For the text-containing cell, return its midpoint in [x, y] coordinate format. 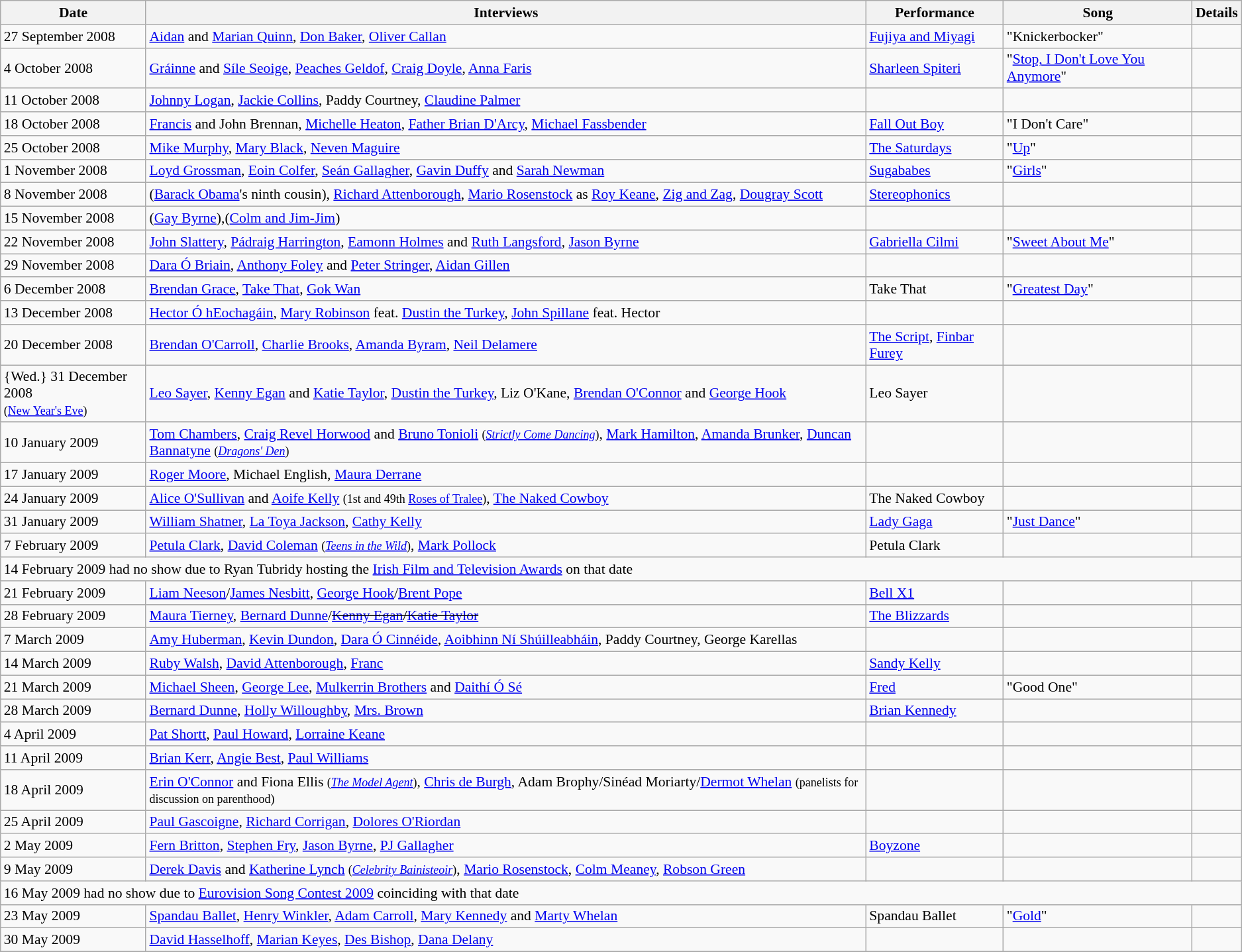
Leo Sayer, Kenny Egan and Katie Taylor, Dustin the Turkey, Liz O'Kane, Brendan O'Connor and George Hook [506, 394]
"Up" [1098, 148]
Sugababes [934, 171]
"I Don't Care" [1098, 124]
15 November 2008 [74, 219]
Fern Britton, Stephen Fry, Jason Byrne, PJ Gallagher [506, 846]
16 May 2009 had no show due to Eurovision Song Contest 2009 coinciding with that date [621, 893]
31 January 2009 [74, 522]
Michael Sheen, George Lee, Mulkerrin Brothers and Daithí Ó Sé [506, 687]
Petula Clark [934, 546]
Brian Kennedy [934, 711]
Amy Huberman, Kevin Dundon, Dara Ó Cinnéide, Aoibhinn Ní Shúilleabháin, Paddy Courtney, George Karellas [506, 640]
Brendan O'Carroll, Charlie Brooks, Amanda Byram, Neil Delamere [506, 344]
{Wed.} 31 December 2008 (New Year's Eve) [74, 394]
Lady Gaga [934, 522]
Sharleen Spiteri [934, 68]
20 December 2008 [74, 344]
Roger Moore, Michael English, Maura Derrane [506, 475]
"Sweet About Me" [1098, 242]
2 May 2009 [74, 846]
The Script, Finbar Furey [934, 344]
Gráinne and Síle Seoige, Peaches Geldof, Craig Doyle, Anna Faris [506, 68]
Bernard Dunne, Holly Willoughby, Mrs. Brown [506, 711]
11 October 2008 [74, 101]
Mike Murphy, Mary Black, Neven Maguire [506, 148]
22 November 2008 [74, 242]
25 October 2008 [74, 148]
23 May 2009 [74, 916]
David Hasselhoff, Marian Keyes, Des Bishop, Dana Delany [506, 940]
Paul Gascoigne, Richard Corrigan, Dolores O'Riordan [506, 822]
Loyd Grossman, Eoin Colfer, Seán Gallagher, Gavin Duffy and Sarah Newman [506, 171]
Fred [934, 687]
Aidan and Marian Quinn, Don Baker, Oliver Callan [506, 36]
Interviews [506, 13]
4 October 2008 [74, 68]
7 March 2009 [74, 640]
Leo Sayer [934, 394]
Maura Tierney, Bernard Dunne/Kenny Egan/Katie Taylor [506, 616]
9 May 2009 [74, 869]
25 April 2009 [74, 822]
The Blizzards [934, 616]
The Saturdays [934, 148]
21 February 2009 [74, 593]
18 April 2009 [74, 790]
29 November 2008 [74, 266]
14 March 2009 [74, 664]
John Slattery, Pádraig Harrington, Eamonn Holmes and Ruth Langsford, Jason Byrne [506, 242]
6 December 2008 [74, 290]
27 September 2008 [74, 36]
24 January 2009 [74, 498]
Dara Ó Briain, Anthony Foley and Peter Stringer, Aidan Gillen [506, 266]
Ruby Walsh, David Attenborough, Franc [506, 664]
Spandau Ballet, Henry Winkler, Adam Carroll, Mary Kennedy and Marty Whelan [506, 916]
10 January 2009 [74, 443]
Johnny Logan, Jackie Collins, Paddy Courtney, Claudine Palmer [506, 101]
Details [1217, 13]
Pat Shortt, Paul Howard, Lorraine Keane [506, 735]
7 February 2009 [74, 546]
8 November 2008 [74, 195]
Performance [934, 13]
30 May 2009 [74, 940]
28 March 2009 [74, 711]
"Good One" [1098, 687]
Derek Davis and Katherine Lynch (Celebrity Bainisteoir), Mario Rosenstock, Colm Meaney, Robson Green [506, 869]
Sandy Kelly [934, 664]
"Knickerbocker" [1098, 36]
(Gay Byrne),(Colm and Jim-Jim) [506, 219]
Brian Kerr, Angie Best, Paul Williams [506, 758]
Bell X1 [934, 593]
Brendan Grace, Take That, Gok Wan [506, 290]
William Shatner, La Toya Jackson, Cathy Kelly [506, 522]
Francis and John Brennan, Michelle Heaton, Father Brian D'Arcy, Michael Fassbender [506, 124]
11 April 2009 [74, 758]
Hector Ó hEochagáin, Mary Robinson feat. Dustin the Turkey, John Spillane feat. Hector [506, 313]
Liam Neeson/James Nesbitt, George Hook/Brent Pope [506, 593]
17 January 2009 [74, 475]
Fall Out Boy [934, 124]
"Just Dance" [1098, 522]
28 February 2009 [74, 616]
Fujiya and Miyagi [934, 36]
Spandau Ballet [934, 916]
Petula Clark, David Coleman (Teens in the Wild), Mark Pollock [506, 546]
21 March 2009 [74, 687]
Take That [934, 290]
Erin O'Connor and Fiona Ellis (The Model Agent), Chris de Burgh, Adam Brophy/Sinéad Moriarty/Dermot Whelan (panelists for discussion on parenthood) [506, 790]
Boyzone [934, 846]
"Gold" [1098, 916]
Alice O'Sullivan and Aoife Kelly (1st and 49th Roses of Tralee), The Naked Cowboy [506, 498]
The Naked Cowboy [934, 498]
"Stop, I Don't Love You Anymore" [1098, 68]
4 April 2009 [74, 735]
(Barack Obama's ninth cousin), Richard Attenborough, Mario Rosenstock as Roy Keane, Zig and Zag, Dougray Scott [506, 195]
13 December 2008 [74, 313]
"Greatest Day" [1098, 290]
1 November 2008 [74, 171]
Date [74, 13]
"Girls" [1098, 171]
Song [1098, 13]
14 February 2009 had no show due to Ryan Tubridy hosting the Irish Film and Television Awards on that date [621, 569]
Gabriella Cilmi [934, 242]
Tom Chambers, Craig Revel Horwood and Bruno Tonioli (Strictly Come Dancing), Mark Hamilton, Amanda Brunker, Duncan Bannatyne (Dragons' Den) [506, 443]
18 October 2008 [74, 124]
Stereophonics [934, 195]
